Return [x, y] of the center of cell containing provided text 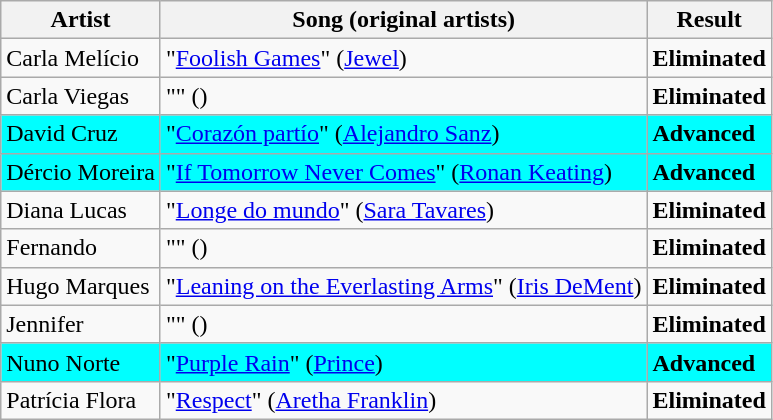
Dércio Moreira [81, 172]
"Purple Rain" (Prince) [404, 362]
"Respect" (Aretha Franklin) [404, 400]
Carla Melício [81, 58]
"Corazón partío" (Alejandro Sanz) [404, 134]
"Leaning on the Everlasting Arms" (Iris DeMent) [404, 286]
Carla Viegas [81, 96]
Nuno Norte [81, 362]
Fernando [81, 248]
Result [709, 20]
Patrícia Flora [81, 400]
Artist [81, 20]
David Cruz [81, 134]
Diana Lucas [81, 210]
Jennifer [81, 324]
"Longe do mundo" (Sara Tavares) [404, 210]
Hugo Marques [81, 286]
Song (original artists) [404, 20]
"Foolish Games" (Jewel) [404, 58]
"If Tomorrow Never Comes" (Ronan Keating) [404, 172]
